Identify which cell holds the provided text, then report its (x, y) central coordinate. 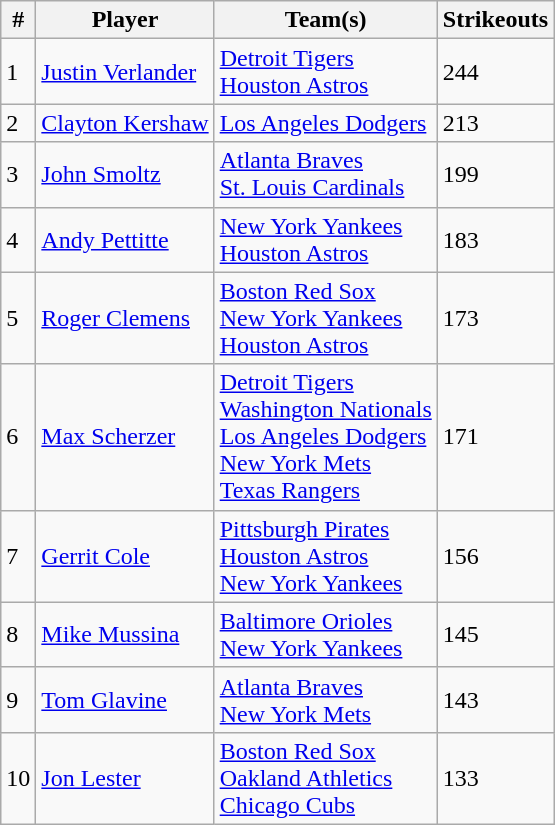
Jon Lester (125, 778)
183 (495, 240)
Detroit TigersHouston Astros (326, 72)
1 (18, 72)
199 (495, 174)
Strikeouts (495, 20)
156 (495, 556)
Tom Glavine (125, 700)
3 (18, 174)
244 (495, 72)
Clayton Kershaw (125, 123)
Roger Clemens (125, 318)
8 (18, 634)
10 (18, 778)
145 (495, 634)
New York YankeesHouston Astros (326, 240)
Atlanta BravesNew York Mets (326, 700)
# (18, 20)
Gerrit Cole (125, 556)
4 (18, 240)
7 (18, 556)
2 (18, 123)
5 (18, 318)
171 (495, 437)
Boston Red SoxNew York YankeesHouston Astros (326, 318)
213 (495, 123)
Mike Mussina (125, 634)
133 (495, 778)
Player (125, 20)
9 (18, 700)
6 (18, 437)
173 (495, 318)
143 (495, 700)
Team(s) (326, 20)
Andy Pettitte (125, 240)
Atlanta BravesSt. Louis Cardinals (326, 174)
John Smoltz (125, 174)
Max Scherzer (125, 437)
Justin Verlander (125, 72)
Los Angeles Dodgers (326, 123)
Boston Red SoxOakland AthleticsChicago Cubs (326, 778)
Baltimore OriolesNew York Yankees (326, 634)
Detroit TigersWashington NationalsLos Angeles DodgersNew York MetsTexas Rangers (326, 437)
Pittsburgh PiratesHouston AstrosNew York Yankees (326, 556)
